Detect which cell encompasses the target text, then output its [X, Y] center coordinate. 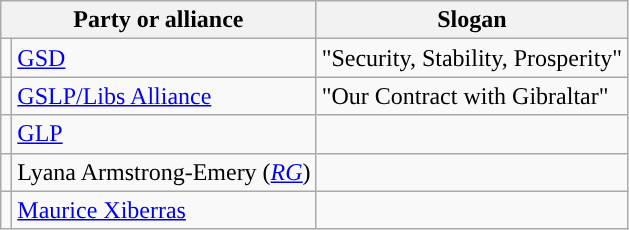
GSD [164, 58]
GLP [164, 134]
Party or alliance [158, 20]
Lyana Armstrong-Emery (RG) [164, 172]
GSLP/Libs Alliance [164, 96]
"Our Contract with Gibraltar" [472, 96]
Slogan [472, 20]
Maurice Xiberras [164, 210]
"Security, Stability, Prosperity" [472, 58]
